Locate the cell with the specified text and output its (x, y) center coordinate. 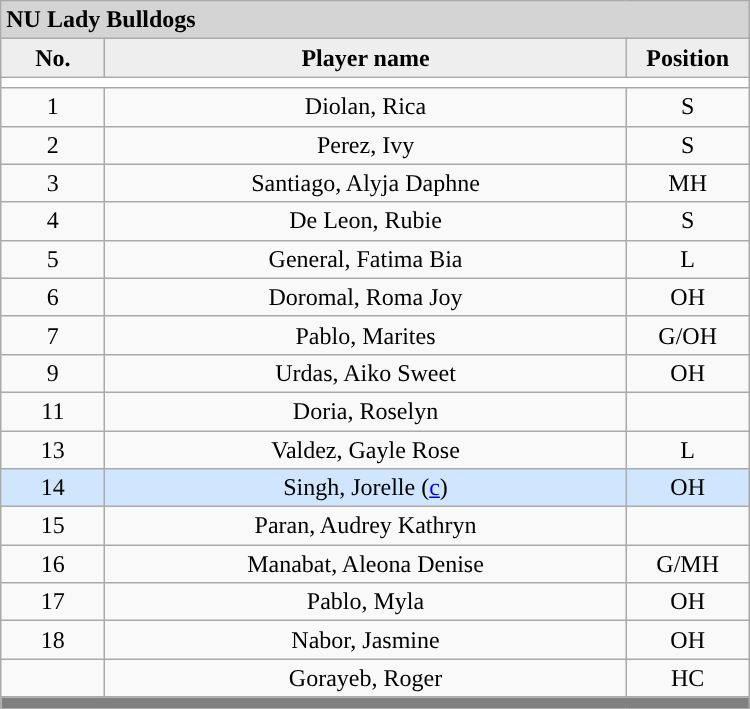
Valdez, Gayle Rose (366, 449)
Santiago, Alyja Daphne (366, 183)
3 (53, 183)
7 (53, 335)
Pablo, Marites (366, 335)
Doromal, Roma Joy (366, 297)
4 (53, 221)
G/OH (688, 335)
Position (688, 58)
NU Lady Bulldogs (375, 20)
11 (53, 411)
16 (53, 564)
2 (53, 145)
Gorayeb, Roger (366, 678)
Player name (366, 58)
Doria, Roselyn (366, 411)
6 (53, 297)
Urdas, Aiko Sweet (366, 373)
18 (53, 640)
15 (53, 526)
Manabat, Aleona Denise (366, 564)
1 (53, 107)
17 (53, 602)
General, Fatima Bia (366, 259)
Nabor, Jasmine (366, 640)
MH (688, 183)
13 (53, 449)
De Leon, Rubie (366, 221)
5 (53, 259)
No. (53, 58)
G/MH (688, 564)
Paran, Audrey Kathryn (366, 526)
Singh, Jorelle (c) (366, 488)
Perez, Ivy (366, 145)
Pablo, Myla (366, 602)
HC (688, 678)
9 (53, 373)
14 (53, 488)
Diolan, Rica (366, 107)
